Find where the given text appears and provide that cell's center as (X, Y) coordinate. 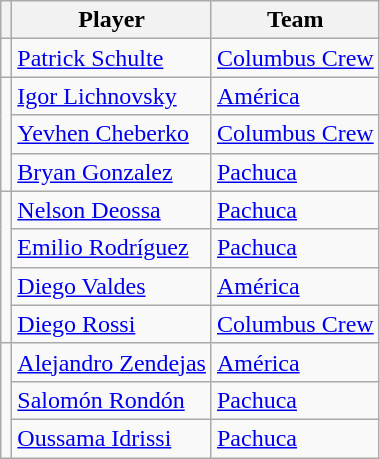
Patrick Schulte (112, 58)
Emilio Rodríguez (112, 248)
Diego Valdes (112, 286)
Player (112, 20)
Salomón Rondón (112, 400)
Igor Lichnovsky (112, 96)
Oussama Idrissi (112, 438)
Alejandro Zendejas (112, 362)
Nelson Deossa (112, 210)
Bryan Gonzalez (112, 172)
Diego Rossi (112, 324)
Team (295, 20)
Yevhen Cheberko (112, 134)
